Find where the given text appears and provide that cell's center as [X, Y] coordinate. 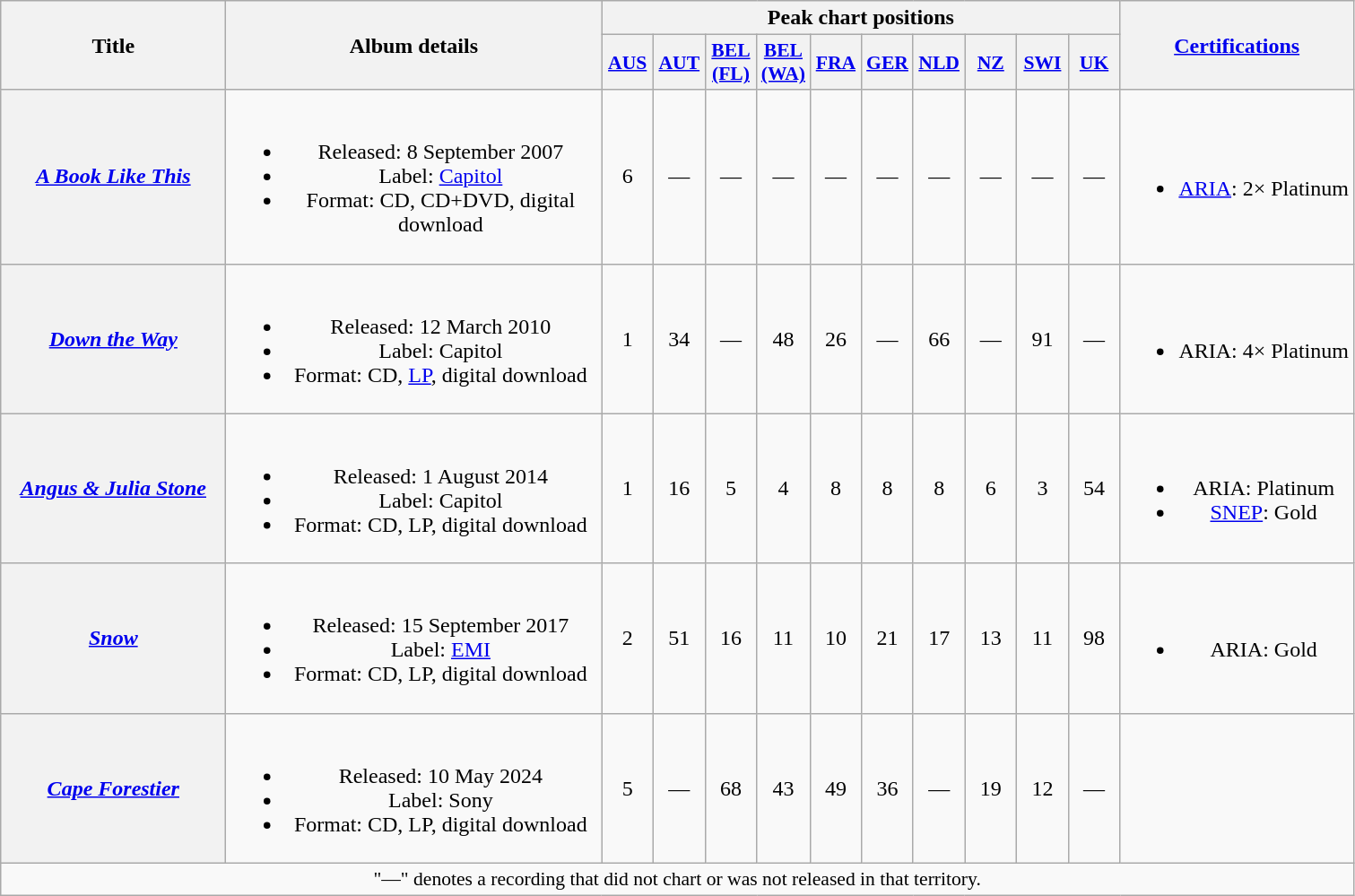
43 [784, 787]
Cape Forestier [113, 787]
12 [1043, 787]
66 [939, 339]
AUS [628, 63]
ARIA: 4× Platinum [1238, 339]
Down the Way [113, 339]
Released: 12 March 2010Label: CapitolFormat: CD, LP, digital download [414, 339]
A Book Like This [113, 177]
34 [680, 339]
Peak chart positions [861, 18]
Released: 8 September 2007Label: CapitolFormat: CD, CD+DVD, digital download [414, 177]
21 [888, 639]
48 [784, 339]
91 [1043, 339]
Title [113, 45]
54 [1094, 488]
NZ [991, 63]
Released: 1 August 2014Label: CapitolFormat: CD, LP, digital download [414, 488]
ARIA: 2× Platinum [1238, 177]
Certifications [1238, 45]
BEL(FL) [731, 63]
2 [628, 639]
NLD [939, 63]
98 [1094, 639]
AUT [680, 63]
Snow [113, 639]
49 [836, 787]
UK [1094, 63]
13 [991, 639]
GER [888, 63]
51 [680, 639]
Released: 10 May 2024Label: SonyFormat: CD, LP, digital download [414, 787]
FRA [836, 63]
BEL(WA) [784, 63]
10 [836, 639]
ARIA: Gold [1238, 639]
36 [888, 787]
ARIA: PlatinumSNEP: Gold [1238, 488]
3 [1043, 488]
SWI [1043, 63]
19 [991, 787]
26 [836, 339]
Released: 15 September 2017Label: EMIFormat: CD, LP, digital download [414, 639]
Album details [414, 45]
4 [784, 488]
Angus & Julia Stone [113, 488]
68 [731, 787]
"—" denotes a recording that did not chart or was not released in that territory. [678, 879]
17 [939, 639]
